Detect which cell encompasses the target text, then output its (X, Y) center coordinate. 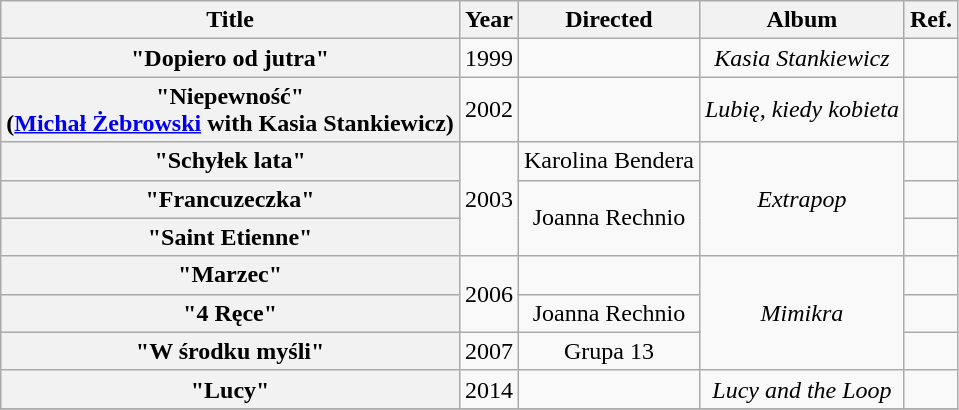
"W środku myśli" (230, 351)
Grupa 13 (608, 351)
2002 (488, 110)
"Francuzeczka" (230, 199)
"Saint Etienne" (230, 237)
2014 (488, 389)
Ref. (930, 20)
"4 Ręce" (230, 313)
"Dopiero od jutra" (230, 58)
Extrapop (802, 199)
Directed (608, 20)
Title (230, 20)
2007 (488, 351)
Mimikra (802, 313)
Year (488, 20)
1999 (488, 58)
2006 (488, 294)
Lucy and the Loop (802, 389)
"Schyłek lata" (230, 161)
"Lucy" (230, 389)
Kasia Stankiewicz (802, 58)
Album (802, 20)
2003 (488, 199)
"Niepewność"(Michał Żebrowski with Kasia Stankiewicz) (230, 110)
"Marzec" (230, 275)
Karolina Bendera (608, 161)
Lubię, kiedy kobieta (802, 110)
